Pinpoint the cell where the given text exists, returning its (x, y) midpoint coordinate. 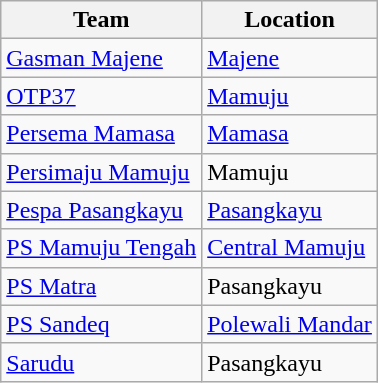
PS Mamuju Tengah (102, 248)
Gasman Majene (102, 58)
Sarudu (102, 362)
Persimaju Mamuju (102, 172)
PS Matra (102, 286)
OTP37 (102, 96)
Mamasa (290, 134)
Polewali Mandar (290, 324)
Central Mamuju (290, 248)
Persema Mamasa (102, 134)
Majene (290, 58)
Pespa Pasangkayu (102, 210)
Location (290, 20)
Team (102, 20)
PS Sandeq (102, 324)
